Capture the cell that displays the provided text and extract its [X, Y] central coordinate. 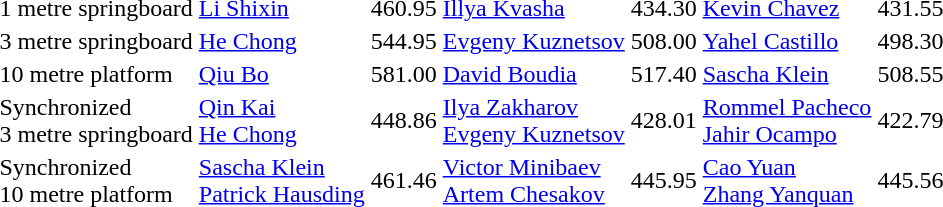
Sascha Klein [787, 74]
544.95 [404, 41]
Evgeny Kuznetsov [534, 41]
He Chong [282, 41]
Qin KaiHe Chong [282, 120]
581.00 [404, 74]
Rommel PachecoJahir Ocampo [787, 120]
Yahel Castillo [787, 41]
448.86 [404, 120]
Ilya ZakharovEvgeny Kuznetsov [534, 120]
428.01 [664, 120]
517.40 [664, 74]
508.00 [664, 41]
Qiu Bo [282, 74]
David Boudia [534, 74]
